Identify which cell holds the provided text, then report its (X, Y) central coordinate. 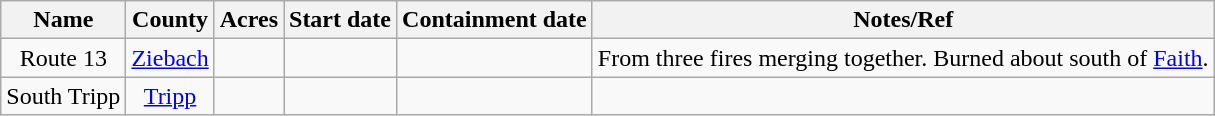
Ziebach (170, 58)
Acres (248, 20)
Start date (340, 20)
Route 13 (64, 58)
South Tripp (64, 96)
From three fires merging together. Burned about south of Faith. (903, 58)
Tripp (170, 96)
Name (64, 20)
Notes/Ref (903, 20)
Containment date (495, 20)
County (170, 20)
